Search for the cell housing the specified text and yield its (X, Y) center coordinate. 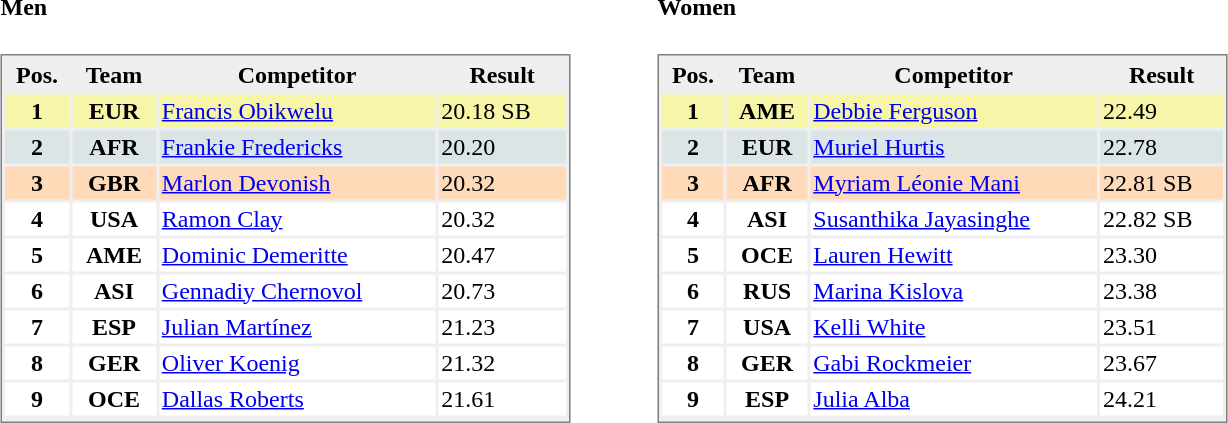
Susanthika Jayasinghe (954, 218)
Debbie Ferguson (954, 110)
Francis Obikwelu (298, 110)
Ramon Clay (298, 218)
20.73 (502, 290)
GBR (114, 182)
Marlon Devonish (298, 182)
Kelli White (954, 326)
Myriam Léonie Mani (954, 182)
23.51 (1162, 326)
20.47 (502, 254)
21.61 (502, 398)
Oliver Koenig (298, 362)
Dominic Demeritte (298, 254)
23.38 (1162, 290)
23.67 (1162, 362)
20.18 SB (502, 110)
Frankie Fredericks (298, 146)
21.23 (502, 326)
20.20 (502, 146)
24.21 (1162, 398)
Julian Martínez (298, 326)
Dallas Roberts (298, 398)
22.78 (1162, 146)
Gennadiy Chernovol (298, 290)
23.30 (1162, 254)
Muriel Hurtis (954, 146)
22.82 SB (1162, 218)
RUS (767, 290)
22.49 (1162, 110)
Gabi Rockmeier (954, 362)
21.32 (502, 362)
Marina Kislova (954, 290)
Lauren Hewitt (954, 254)
22.81 SB (1162, 182)
Julia Alba (954, 398)
